Pinpoint the cell where the given text exists, returning its (x, y) midpoint coordinate. 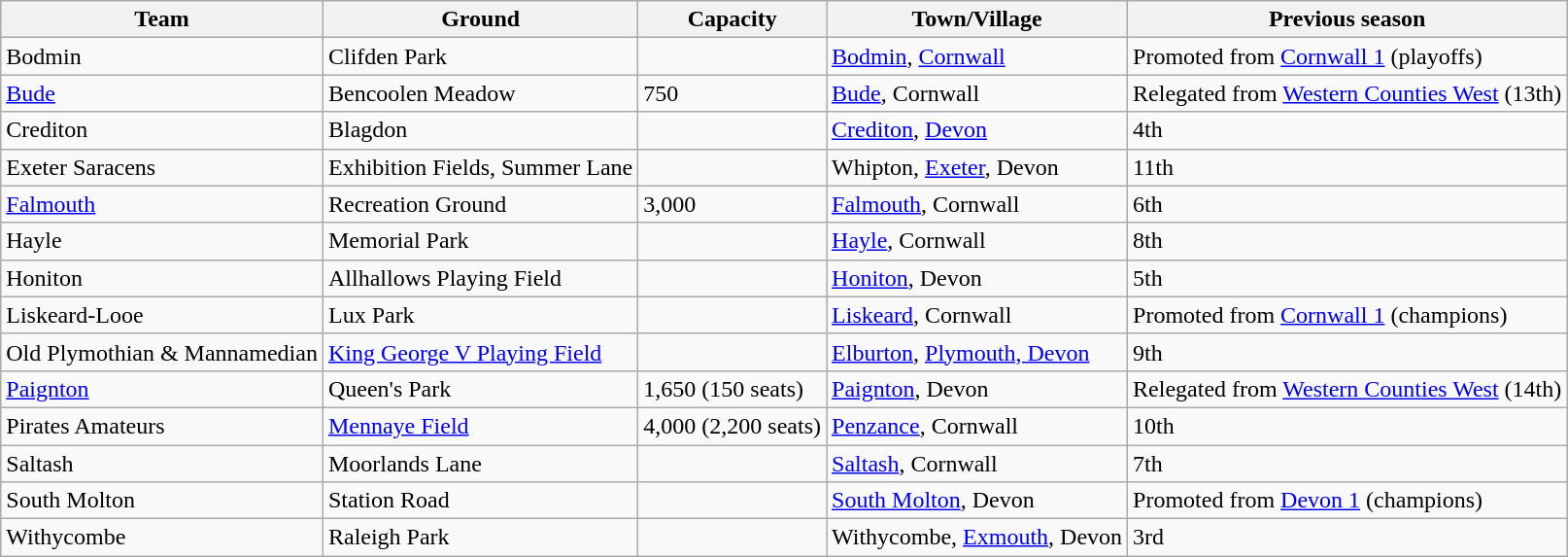
Blagdon (480, 130)
South Molton (162, 501)
5th (1347, 278)
Withycombe, Exmouth, Devon (977, 538)
Hayle (162, 241)
Hayle, Cornwall (977, 241)
Whipton, Exeter, Devon (977, 167)
Promoted from Cornwall 1 (champions) (1347, 315)
Relegated from Western Counties West (14th) (1347, 389)
Ground (480, 19)
10th (1347, 426)
7th (1347, 464)
Memorial Park (480, 241)
6th (1347, 204)
Exeter Saracens (162, 167)
3,000 (733, 204)
Queen's Park (480, 389)
Saltash (162, 464)
Bodmin, Cornwall (977, 56)
9th (1347, 352)
Lux Park (480, 315)
Honiton, Devon (977, 278)
Relegated from Western Counties West (13th) (1347, 93)
Team (162, 19)
Withycombe (162, 538)
Penzance, Cornwall (977, 426)
Bodmin (162, 56)
Mennaye Field (480, 426)
Moorlands Lane (480, 464)
Saltash, Cornwall (977, 464)
Promoted from Devon 1 (champions) (1347, 501)
Clifden Park (480, 56)
Station Road (480, 501)
4th (1347, 130)
Elburton, Plymouth, Devon (977, 352)
Exhibition Fields, Summer Lane (480, 167)
8th (1347, 241)
Pirates Amateurs (162, 426)
Falmouth (162, 204)
Crediton (162, 130)
Town/Village (977, 19)
Bude (162, 93)
Promoted from Cornwall 1 (playoffs) (1347, 56)
Paignton (162, 389)
3rd (1347, 538)
South Molton, Devon (977, 501)
Liskeard, Cornwall (977, 315)
11th (1347, 167)
Falmouth, Cornwall (977, 204)
Capacity (733, 19)
1,650 (150 seats) (733, 389)
Allhallows Playing Field (480, 278)
Crediton, Devon (977, 130)
Recreation Ground (480, 204)
4,000 (2,200 seats) (733, 426)
King George V Playing Field (480, 352)
Paignton, Devon (977, 389)
Honiton (162, 278)
Liskeard-Looe (162, 315)
Bude, Cornwall (977, 93)
Raleigh Park (480, 538)
Previous season (1347, 19)
Bencoolen Meadow (480, 93)
Old Plymothian & Mannamedian (162, 352)
750 (733, 93)
